Return (X, Y) of the center of cell containing provided text 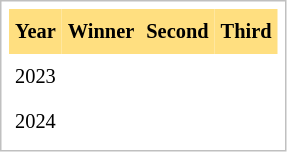
Winner (101, 32)
Third (246, 32)
Second (177, 32)
2023 (36, 76)
Year (36, 32)
2024 (36, 120)
